From the cell containing the given text, extract its center point as [X, Y] coordinate. 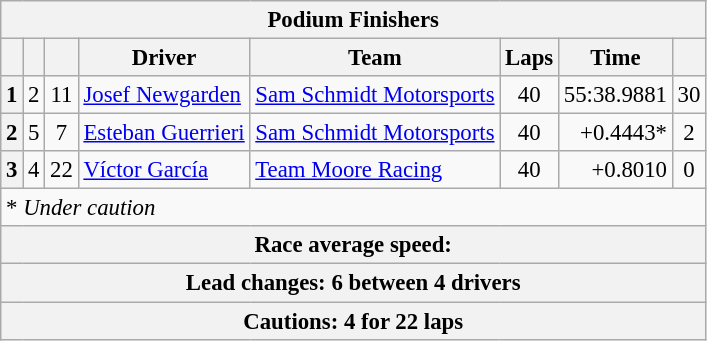
Víctor García [164, 170]
+0.8010 [616, 170]
5 [34, 133]
Laps [530, 58]
* Under caution [354, 208]
Team Moore Racing [375, 170]
30 [688, 95]
Esteban Guerrieri [164, 133]
Team [375, 58]
0 [688, 170]
Josef Newgarden [164, 95]
1 [12, 95]
Time [616, 58]
Driver [164, 58]
11 [62, 95]
4 [34, 170]
+0.4443* [616, 133]
Race average speed: [354, 245]
3 [12, 170]
Cautions: 4 for 22 laps [354, 321]
7 [62, 133]
Lead changes: 6 between 4 drivers [354, 283]
22 [62, 170]
Podium Finishers [354, 20]
55:38.9881 [616, 95]
